Output the (X, Y) coordinate of the center of the cell containing the given text.  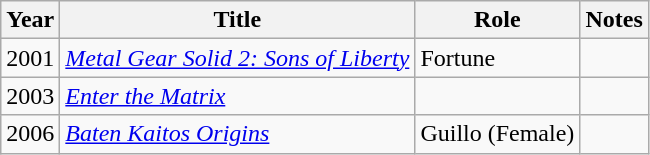
Enter the Matrix (238, 96)
Metal Gear Solid 2: Sons of Liberty (238, 58)
Baten Kaitos Origins (238, 134)
Year (30, 20)
2001 (30, 58)
2003 (30, 96)
Role (498, 20)
2006 (30, 134)
Notes (614, 20)
Guillo (Female) (498, 134)
Fortune (498, 58)
Title (238, 20)
